From the cell containing the given text, extract its center point as [X, Y] coordinate. 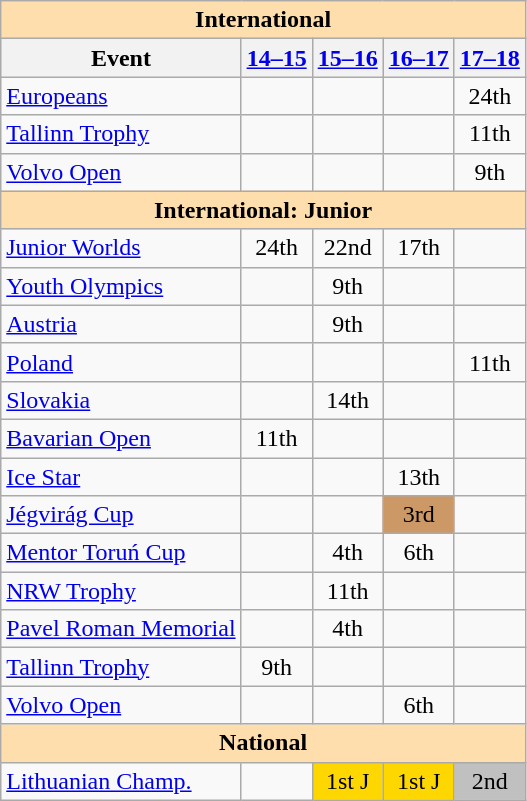
National [264, 743]
Jégvirág Cup [121, 515]
3rd [418, 515]
Youth Olympics [121, 286]
13th [418, 477]
Ice Star [121, 477]
Slovakia [121, 400]
Lithuanian Champ. [121, 781]
Mentor Toruń Cup [121, 553]
15–16 [348, 58]
Event [121, 58]
Bavarian Open [121, 438]
International [264, 20]
Pavel Roman Memorial [121, 629]
Junior Worlds [121, 248]
14–15 [276, 58]
Poland [121, 362]
17–18 [490, 58]
17th [418, 248]
Austria [121, 324]
International: Junior [264, 210]
16–17 [418, 58]
Europeans [121, 96]
2nd [490, 781]
22nd [348, 248]
NRW Trophy [121, 591]
14th [348, 400]
